Determine the [X, Y] coordinate at the center of the cell enclosing the given text.  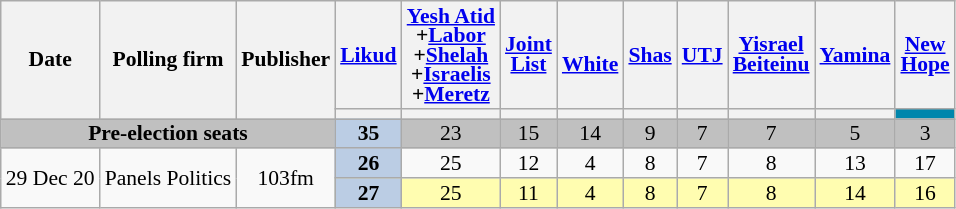
17 [924, 164]
YisraelBeiteinu [772, 55]
Yamina [856, 55]
3 [924, 134]
35 [368, 134]
Likud [368, 55]
13 [856, 164]
23 [451, 134]
Panels Politics [168, 178]
Yesh Atid+Labor+Shelah+Israelis+Meretz [451, 55]
5 [856, 134]
Shas [650, 55]
UTJ [702, 55]
Publisher [286, 60]
White [590, 55]
12 [528, 164]
27 [368, 193]
29 Dec 20 [50, 178]
NewHope [924, 55]
103fm [286, 178]
9 [650, 134]
Polling firm [168, 60]
26 [368, 164]
16 [924, 193]
Date [50, 60]
11 [528, 193]
15 [528, 134]
JointList [528, 55]
Pre-election seats [168, 134]
